Locate the cell with the specified text and output its (x, y) center coordinate. 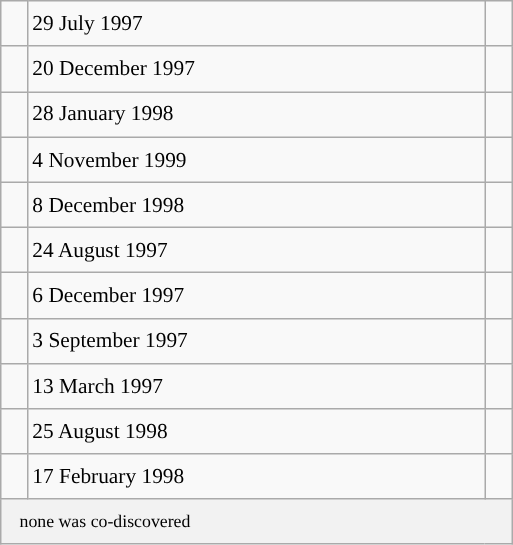
29 July 1997 (256, 24)
20 December 1997 (256, 68)
none was co-discovered (256, 521)
3 September 1997 (256, 340)
17 February 1998 (256, 476)
13 March 1997 (256, 386)
6 December 1997 (256, 296)
25 August 1998 (256, 432)
8 December 1998 (256, 204)
24 August 1997 (256, 250)
28 January 1998 (256, 114)
4 November 1999 (256, 160)
